Locate the cell with the specified text and output its [x, y] center coordinate. 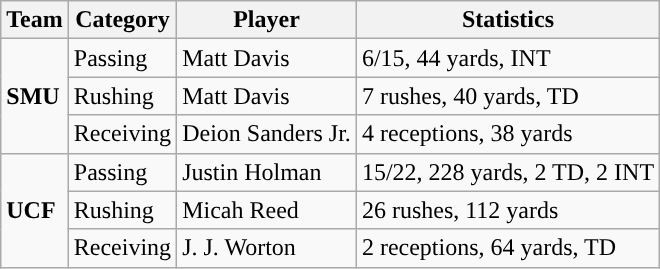
7 rushes, 40 yards, TD [508, 96]
26 rushes, 112 yards [508, 210]
Statistics [508, 20]
6/15, 44 yards, INT [508, 58]
4 receptions, 38 yards [508, 134]
2 receptions, 64 yards, TD [508, 248]
Category [122, 20]
Deion Sanders Jr. [267, 134]
Player [267, 20]
J. J. Worton [267, 248]
15/22, 228 yards, 2 TD, 2 INT [508, 172]
Team [35, 20]
Justin Holman [267, 172]
UCF [35, 210]
Micah Reed [267, 210]
SMU [35, 96]
